Determine the (X, Y) coordinate at the center of the cell enclosing the given text.  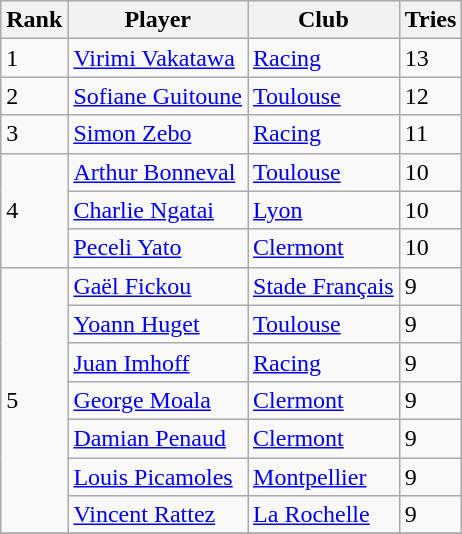
5 (34, 400)
Montpellier (324, 477)
Club (324, 20)
Virimi Vakatawa (158, 58)
3 (34, 134)
Vincent Rattez (158, 515)
Gaël Fickou (158, 286)
Yoann Huget (158, 324)
Sofiane Guitoune (158, 96)
2 (34, 96)
Arthur Bonneval (158, 172)
Tries (430, 20)
Damian Penaud (158, 438)
1 (34, 58)
Rank (34, 20)
Simon Zebo (158, 134)
11 (430, 134)
Lyon (324, 210)
Juan Imhoff (158, 362)
4 (34, 210)
Charlie Ngatai (158, 210)
Stade Français (324, 286)
Peceli Yato (158, 248)
13 (430, 58)
Louis Picamoles (158, 477)
George Moala (158, 400)
Player (158, 20)
La Rochelle (324, 515)
12 (430, 96)
